Search for the cell housing the specified text and yield its [X, Y] center coordinate. 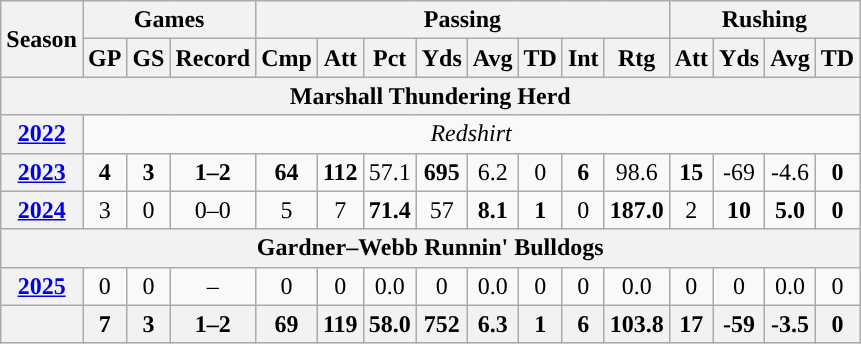
71.4 [390, 210]
-69 [740, 172]
Passing [462, 20]
-3.5 [790, 324]
187.0 [636, 210]
Gardner–Webb Runnin' Bulldogs [430, 248]
Marshall Thundering Herd [430, 96]
-4.6 [790, 172]
2 [691, 210]
– [213, 286]
Cmp [287, 58]
69 [287, 324]
119 [340, 324]
Int [583, 58]
Record [213, 58]
6.3 [492, 324]
Rushing [764, 20]
Rtg [636, 58]
58.0 [390, 324]
2025 [42, 286]
6.2 [492, 172]
5.0 [790, 210]
98.6 [636, 172]
15 [691, 172]
112 [340, 172]
10 [740, 210]
Pct [390, 58]
57.1 [390, 172]
Season [42, 39]
4 [104, 172]
8.1 [492, 210]
64 [287, 172]
GS [148, 58]
695 [442, 172]
2024 [42, 210]
2023 [42, 172]
103.8 [636, 324]
Games [168, 20]
-59 [740, 324]
2022 [42, 134]
0–0 [213, 210]
GP [104, 58]
5 [287, 210]
Redshirt [470, 134]
57 [442, 210]
17 [691, 324]
752 [442, 324]
